Search for the cell housing the specified text and yield its [X, Y] center coordinate. 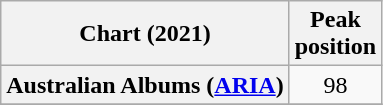
Peak position [335, 34]
Chart (2021) [145, 34]
98 [335, 85]
Australian Albums (ARIA) [145, 85]
